Capture the cell that displays the provided text and extract its [x, y] central coordinate. 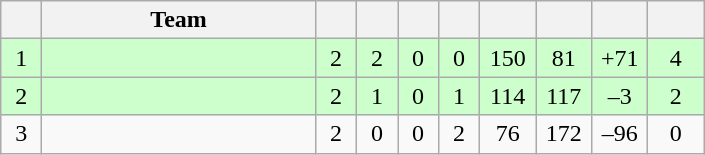
3 [22, 134]
4 [676, 58]
150 [508, 58]
117 [564, 96]
81 [564, 58]
76 [508, 134]
–3 [620, 96]
114 [508, 96]
Team [179, 20]
172 [564, 134]
+71 [620, 58]
–96 [620, 134]
